For the text-containing cell, return its midpoint in (X, Y) coordinate format. 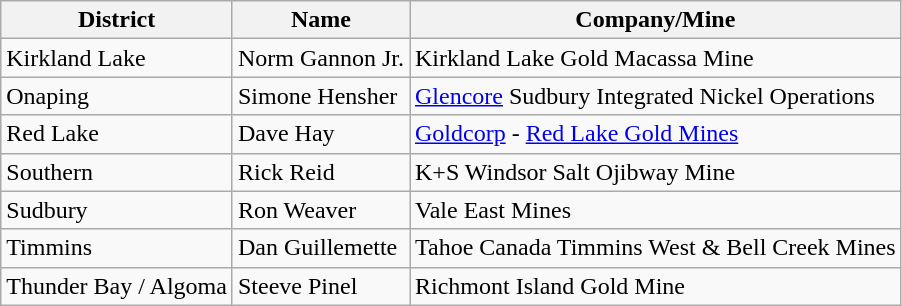
Name (320, 20)
Tahoe Canada Timmins West & Bell Creek Mines (656, 248)
Onaping (117, 96)
Glencore Sudbury Integrated Nickel Operations (656, 96)
Timmins (117, 248)
Southern (117, 172)
Dave Hay (320, 134)
Norm Gannon Jr. (320, 58)
Rick Reid (320, 172)
District (117, 20)
Dan Guillemette (320, 248)
Ron Weaver (320, 210)
Sudbury (117, 210)
Steeve Pinel (320, 286)
Simone Hensher (320, 96)
Red Lake (117, 134)
K+S Windsor Salt Ojibway Mine (656, 172)
Kirkland Lake (117, 58)
Thunder Bay / Algoma (117, 286)
Goldcorp - Red Lake Gold Mines (656, 134)
Richmont Island Gold Mine (656, 286)
Vale East Mines (656, 210)
Company/Mine (656, 20)
Kirkland Lake Gold Macassa Mine (656, 58)
